Pinpoint the cell where the given text exists, returning its [x, y] midpoint coordinate. 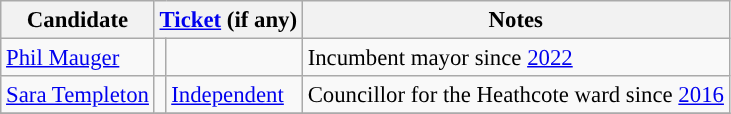
Phil Mauger [78, 58]
Independent [234, 95]
Councillor for the Heathcote ward since 2016 [516, 95]
Sara Templeton [78, 95]
Incumbent mayor since 2022 [516, 58]
Ticket (if any) [228, 20]
Candidate [78, 20]
Notes [516, 20]
